Search for the cell housing the specified text and yield its [X, Y] center coordinate. 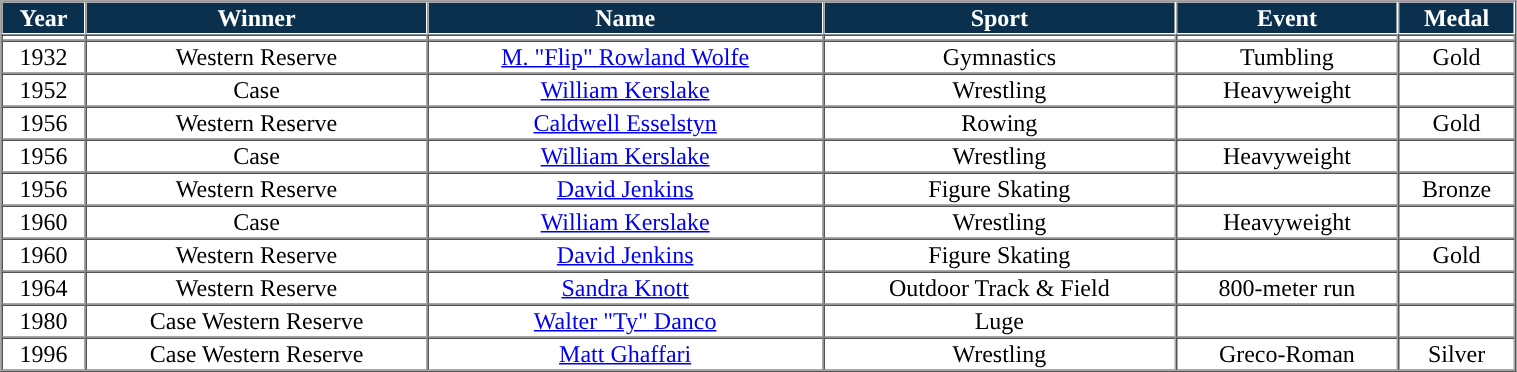
1964 [44, 288]
Luge [1000, 320]
Silver [1456, 354]
Sport [1000, 18]
M. "Flip" Rowland Wolfe [624, 56]
Year [44, 18]
Tumbling [1287, 56]
Caldwell Esselstyn [624, 122]
1980 [44, 320]
1932 [44, 56]
Greco-Roman [1287, 354]
Bronze [1456, 188]
Name [624, 18]
Event [1287, 18]
Rowing [1000, 122]
Winner [257, 18]
Sandra Knott [624, 288]
1996 [44, 354]
Walter "Ty" Danco [624, 320]
Gymnastics [1000, 56]
Medal [1456, 18]
800-meter run [1287, 288]
1952 [44, 90]
Matt Ghaffari [624, 354]
Outdoor Track & Field [1000, 288]
